From the cell containing the given text, extract its center point as [x, y] coordinate. 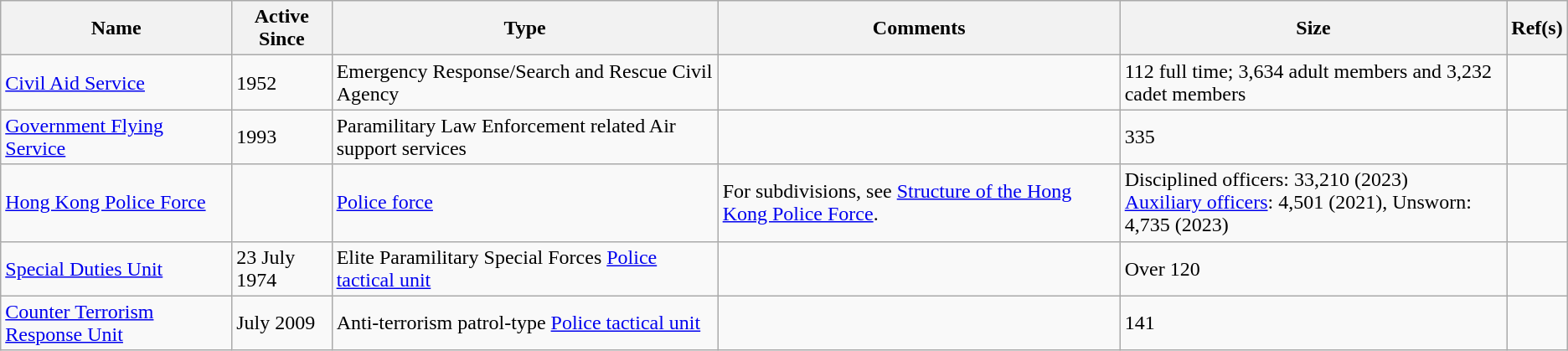
Name [116, 28]
Counter Terrorism Response Unit [116, 323]
335 [1313, 137]
Active Since [281, 28]
Paramilitary Law Enforcement related Air support services [524, 137]
141 [1313, 323]
Elite Paramilitary Special Forces Police tactical unit [524, 268]
Hong Kong Police Force [116, 203]
Disciplined officers: 33,210 (2023)Auxiliary officers: 4,501 (2021), Unsworn: 4,735 (2023) [1313, 203]
Special Duties Unit [116, 268]
1993 [281, 137]
Over 120 [1313, 268]
Emergency Response/Search and Rescue Civil Agency [524, 82]
Civil Aid Service [116, 82]
1952 [281, 82]
Police force [524, 203]
Size [1313, 28]
Government Flying Service [116, 137]
Ref(s) [1537, 28]
112 full time; 3,634 adult members and 3,232 cadet members [1313, 82]
23 July 1974 [281, 268]
For subdivisions, see Structure of the Hong Kong Police Force. [919, 203]
July 2009 [281, 323]
Anti-terrorism patrol-type Police tactical unit [524, 323]
Type [524, 28]
Comments [919, 28]
